Pinpoint the cell where the given text exists, returning its (x, y) midpoint coordinate. 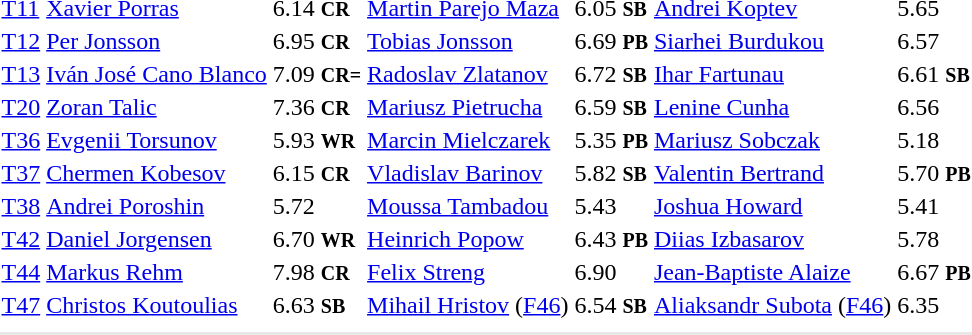
7.98 CR (316, 272)
Andrei Poroshin (157, 206)
6.15 CR (316, 173)
7.36 CR (316, 107)
T44 (21, 272)
Vladislav Barinov (468, 173)
6.59 SB (612, 107)
Per Jonsson (157, 41)
5.82 SB (612, 173)
Marcin Mielczarek (468, 140)
7.09 CR= (316, 74)
6.54 SB (612, 305)
6.90 (612, 272)
T42 (21, 239)
Mariusz Sobczak (772, 140)
T36 (21, 140)
5.35 PB (612, 140)
5.43 (612, 206)
Evgenii Torsunov (157, 140)
Radoslav Zlatanov (468, 74)
Moussa Tambadou (468, 206)
5.72 (316, 206)
Felix Streng (468, 272)
Siarhei Burdukou (772, 41)
T37 (21, 173)
6.72 SB (612, 74)
6.43 PB (612, 239)
6.70 WR (316, 239)
Markus Rehm (157, 272)
5.93 WR (316, 140)
Daniel Jorgensen (157, 239)
Jean-Baptiste Alaize (772, 272)
6.63 SB (316, 305)
T12 (21, 41)
Chermen Kobesov (157, 173)
Zoran Talic (157, 107)
T20 (21, 107)
T13 (21, 74)
6.95 CR (316, 41)
Aliaksandr Subota (F46) (772, 305)
Ihar Fartunau (772, 74)
Diias Izbasarov (772, 239)
Iván José Cano Blanco (157, 74)
T38 (21, 206)
Valentin Bertrand (772, 173)
T47 (21, 305)
Joshua Howard (772, 206)
Lenine Cunha (772, 107)
6.69 PB (612, 41)
Christos Koutoulias (157, 305)
Tobias Jonsson (468, 41)
Heinrich Popow (468, 239)
Mariusz Pietrucha (468, 107)
Mihail Hristov (F46) (468, 305)
